From the cell containing the given text, extract its center point as (X, Y) coordinate. 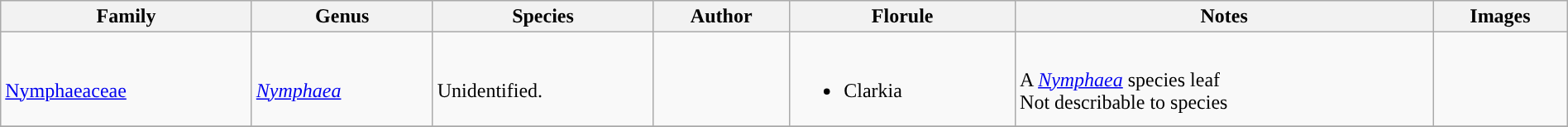
Species (543, 17)
Nymphaea (342, 80)
Genus (342, 17)
Clarkia (903, 80)
Author (721, 17)
A Nymphaea species leafNot describable to species (1224, 80)
Notes (1224, 17)
Images (1500, 17)
Florule (903, 17)
Family (127, 17)
Unidentified. (543, 80)
Nymphaeaceae (127, 80)
